Locate the cell with the specified text and output its (x, y) center coordinate. 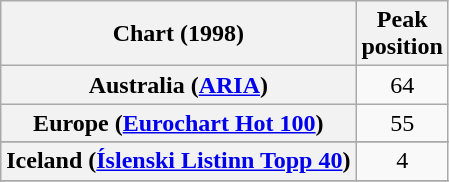
Chart (1998) (178, 34)
64 (402, 85)
4 (402, 161)
55 (402, 123)
Iceland (Íslenski Listinn Topp 40) (178, 161)
Europe (Eurochart Hot 100) (178, 123)
Australia (ARIA) (178, 85)
Peakposition (402, 34)
